Provide the [X, Y] coordinate of the cell's center where the given text is located.  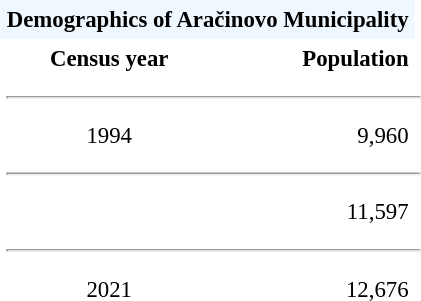
Demographics of Aračinovo Municipality [208, 20]
Census year [110, 58]
Population [316, 58]
11,597 [316, 212]
9,960 [316, 136]
1994 [110, 136]
